Detect which cell encompasses the target text, then output its (x, y) center coordinate. 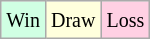
Win (24, 20)
Draw (72, 20)
Loss (126, 20)
